Capture the cell that displays the provided text and extract its [x, y] central coordinate. 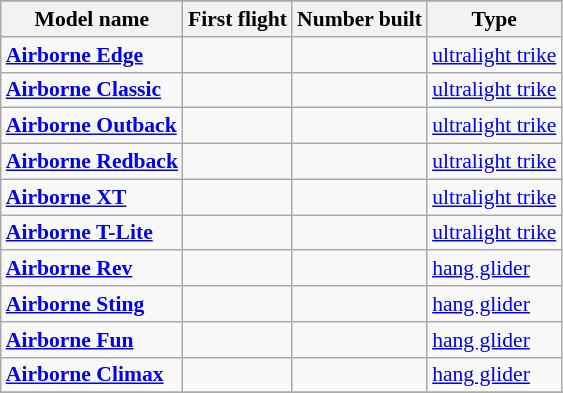
First flight [238, 19]
Airborne Redback [92, 162]
Airborne Climax [92, 375]
Airborne Fun [92, 340]
Type [494, 19]
Airborne Edge [92, 55]
Airborne Sting [92, 304]
Airborne Outback [92, 126]
Airborne Rev [92, 269]
Number built [360, 19]
Airborne T-Lite [92, 233]
Model name [92, 19]
Airborne XT [92, 197]
Airborne Classic [92, 90]
